Find where the given text appears and provide that cell's center as (X, Y) coordinate. 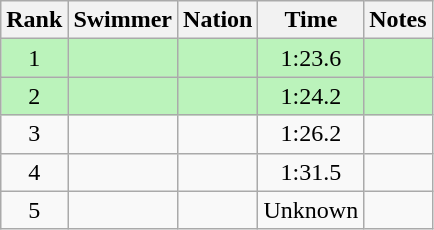
Unknown (311, 210)
Notes (398, 20)
1 (34, 58)
Swimmer (123, 20)
5 (34, 210)
Time (311, 20)
1:23.6 (311, 58)
Nation (218, 20)
2 (34, 96)
4 (34, 172)
Rank (34, 20)
1:24.2 (311, 96)
1:31.5 (311, 172)
1:26.2 (311, 134)
3 (34, 134)
